Provide the (X, Y) coordinate of the cell's center where the given text is located.  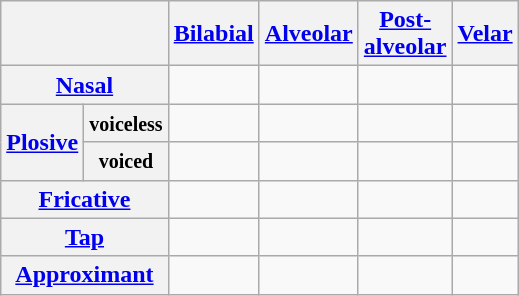
Tap (84, 237)
Velar (485, 34)
Post-alveolar (405, 34)
Approximant (84, 275)
voiced (126, 161)
Alveolar (308, 34)
Nasal (84, 85)
Bilabial (214, 34)
Fricative (84, 199)
Plosive (42, 142)
voiceless (126, 123)
